From the cell containing the given text, extract its center point as (X, Y) coordinate. 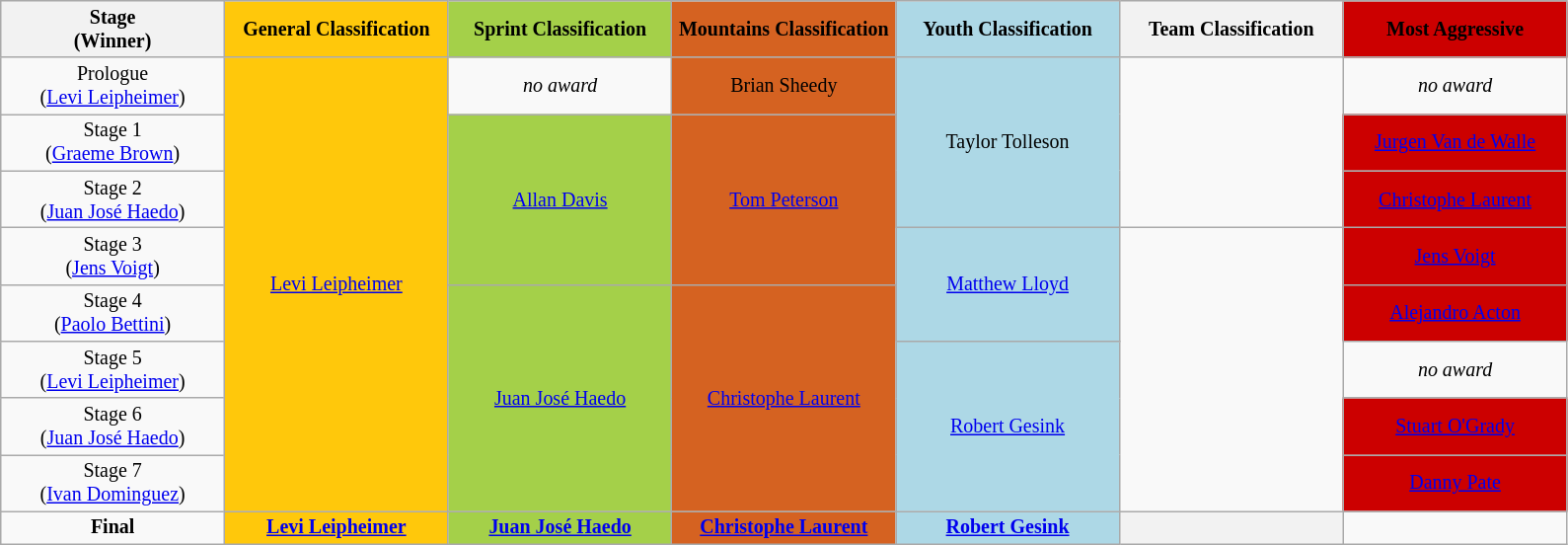
Jens Voigt (1455, 257)
Tom Peterson (784, 199)
Taylor Tolleson (1008, 143)
Team Classification (1232, 30)
Matthew Lloyd (1008, 284)
Stage 7(Ivan Dominguez) (112, 484)
Final (112, 527)
Stage 5(Levi Leipheimer) (112, 369)
Danny Pate (1455, 484)
Stage 1(Graeme Brown) (112, 142)
Stage 6(Juan José Haedo) (112, 427)
General Classification (336, 30)
Stage 2(Juan José Haedo) (112, 199)
Most Aggressive (1455, 30)
Brian Sheedy (784, 87)
Jurgen Van de Walle (1455, 142)
Stage 3(Jens Voigt) (112, 257)
Stuart O'Grady (1455, 427)
Allan Davis (560, 199)
Mountains Classification (784, 30)
Youth Classification (1008, 30)
Alejandro Acton (1455, 312)
Sprint Classification (560, 30)
Prologue(Levi Leipheimer) (112, 87)
Stage(Winner) (112, 30)
Stage 4(Paolo Bettini) (112, 312)
